Extract the (x, y) coordinate from the center of the cell holding the provided text.  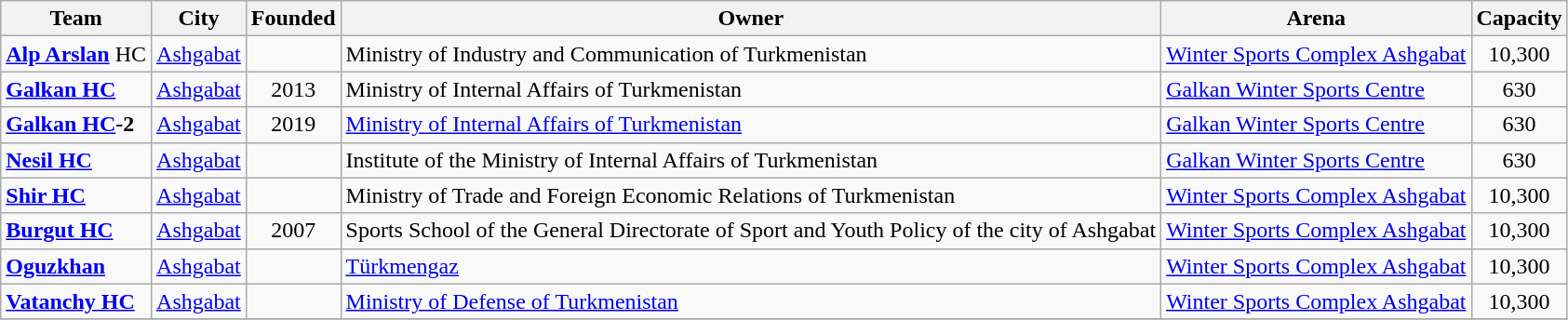
Galkan HC (76, 89)
2013 (293, 89)
Nesil HC (76, 160)
Sports School of the General Directorate of Sport and Youth Policy of the city of Ashgabat (751, 231)
Team (76, 19)
Shir HC (76, 195)
Galkan HC-2 (76, 125)
City (199, 19)
2007 (293, 231)
Arena (1316, 19)
Vatanchy HC (76, 301)
Ministry of Defense of Turkmenistan (751, 301)
Ministry of Trade and Foreign Economic Relations of Turkmenistan (751, 195)
Owner (751, 19)
Institute of the Ministry of Internal Affairs of Turkmenistan (751, 160)
Burgut HC (76, 231)
Alp Arslan HC (76, 54)
Türkmengaz (751, 266)
Founded (293, 19)
Capacity (1519, 19)
2019 (293, 125)
Ministry of Industry and Communication of Turkmenistan (751, 54)
Oguzkhan (76, 266)
